Capture the cell that displays the provided text and extract its (X, Y) central coordinate. 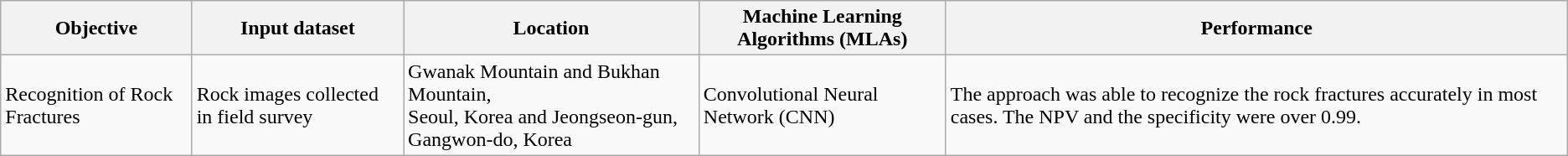
Machine Learning Algorithms (MLAs) (823, 29)
Objective (96, 29)
Recognition of Rock Fractures (96, 106)
The approach was able to recognize the rock fractures accurately in most cases. The NPV and the specificity were over 0.99. (1256, 106)
Convolutional Neural Network (CNN) (823, 106)
Gwanak Mountain and Bukhan Mountain,Seoul, Korea and Jeongseon-gun, Gangwon-do, Korea (551, 106)
Location (551, 29)
Performance (1256, 29)
Input dataset (297, 29)
Rock images collected in field survey (297, 106)
